Extract the [X, Y] coordinate from the center of the cell holding the provided text.  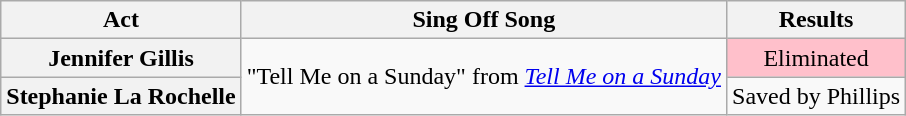
Eliminated [816, 58]
Stephanie La Rochelle [121, 96]
Jennifer Gillis [121, 58]
Act [121, 20]
Saved by Phillips [816, 96]
"Tell Me on a Sunday" from Tell Me on a Sunday [484, 77]
Results [816, 20]
Sing Off Song [484, 20]
